Detect which cell encompasses the target text, then output its [X, Y] center coordinate. 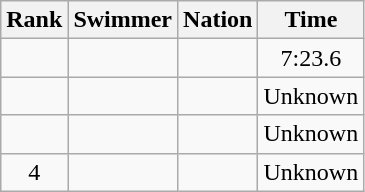
Nation [218, 20]
Swimmer [123, 20]
Rank [34, 20]
4 [34, 172]
7:23.6 [311, 58]
Time [311, 20]
